From the cell containing the given text, extract its center point as [x, y] coordinate. 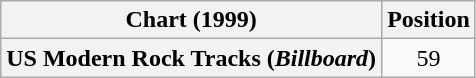
59 [429, 58]
Chart (1999) [192, 20]
US Modern Rock Tracks (Billboard) [192, 58]
Position [429, 20]
